From the cell containing the given text, extract its center point as (X, Y) coordinate. 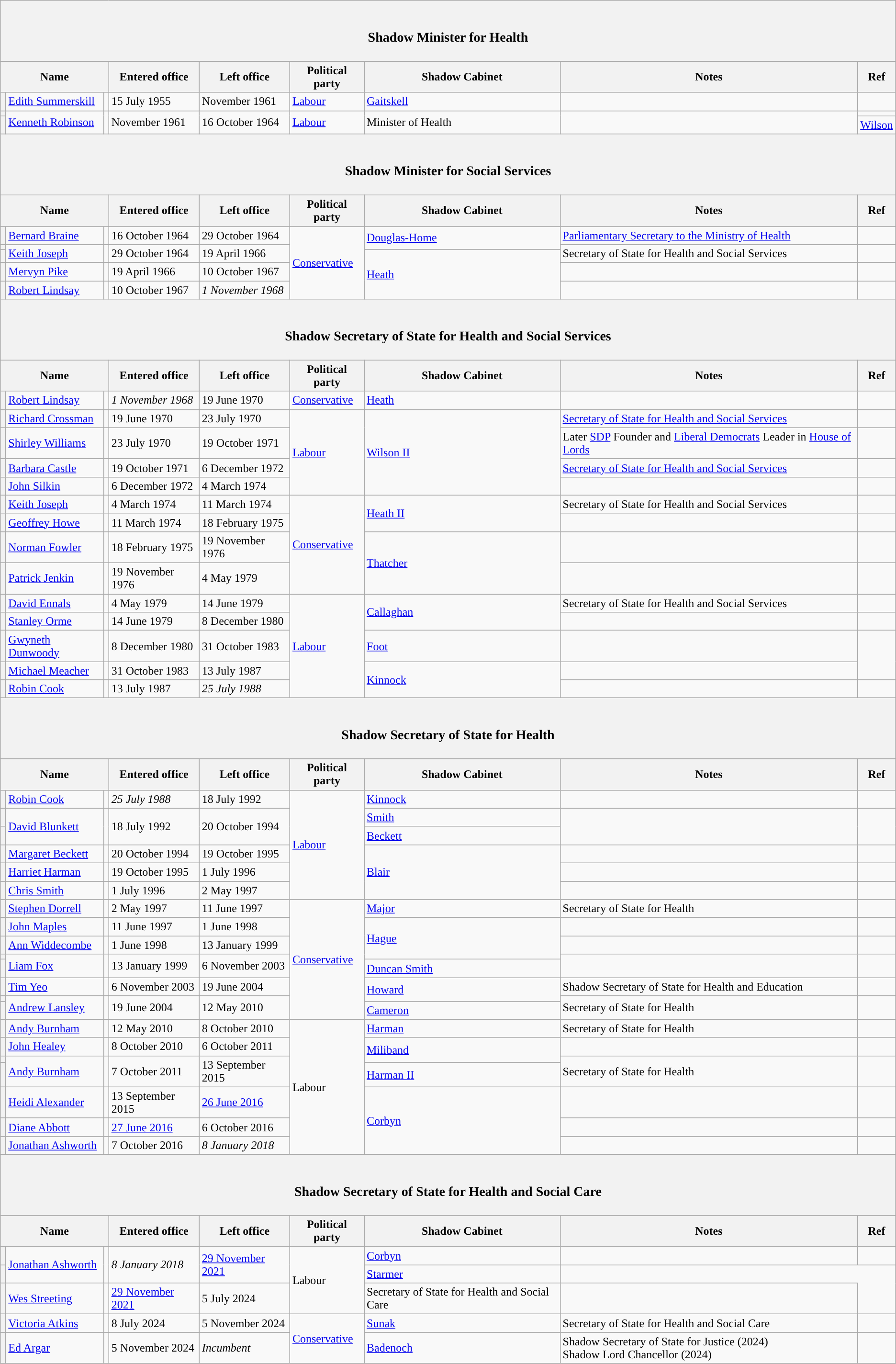
Incumbent (244, 1348)
Heath II (462, 513)
Harriet Harman (55, 872)
Shadow Minister for Health (448, 31)
5 July 2024 (244, 1298)
Douglas-Home (462, 237)
Norman Fowler (55, 547)
David Blunkett (55, 826)
Shadow Secretary of State for Justice (2024)Shadow Lord Chancellor (2024) (709, 1348)
Badenoch (462, 1348)
Ann Widdecombe (55, 945)
Ed Argar (55, 1348)
26 June 2016 (244, 1102)
Kenneth Robinson (55, 123)
Chris Smith (55, 890)
Bernard Braine (55, 235)
Callaghan (462, 612)
Victoria Atkins (55, 1323)
Blair (462, 872)
Parliamentary Secretary to the Ministry of Health (709, 235)
Shadow Secretary of State for Health and Social Care (448, 1184)
Shadow Minister for Social Services (448, 165)
Beckett (462, 835)
Wilson II (462, 452)
Stephen Dorrell (55, 909)
Starmer (462, 1274)
Later SDP Founder and Liberal Democrats Leader in House of Lords (709, 443)
Harman II (462, 1075)
Gwyneth Dunwoody (55, 646)
Richard Crossman (55, 418)
Smith (462, 817)
7 October 2011 (154, 1071)
Patrick Jenkin (55, 578)
Gaitskell (462, 101)
Mervyn Pike (55, 272)
Duncan Smith (462, 969)
Barbara Castle (55, 468)
8 July 2024 (154, 1323)
John Healey (55, 1047)
David Ennals (55, 603)
Shadow Secretary of State for Health and Education (709, 987)
Wes Streeting (55, 1298)
Minister of Health (462, 123)
Shadow Secretary of State for Health (448, 729)
Michael Meacher (55, 671)
Howard (462, 989)
Andrew Lansley (55, 1007)
27 June 2016 (154, 1127)
John Silkin (55, 486)
Margaret Beckett (55, 854)
15 July 1955 (154, 101)
Liam Fox (55, 966)
Shadow Secretary of State for Health and Social Services (448, 329)
John Maples (55, 927)
Thatcher (462, 563)
Hague (462, 938)
Major (462, 909)
Foot (462, 646)
Geoffrey Howe (55, 522)
6 October 2016 (244, 1127)
Edith Summerskill (55, 101)
Harman (462, 1028)
6 October 2011 (244, 1047)
7 October 2016 (154, 1145)
Tim Yeo (55, 987)
Cameron (462, 1010)
Sunak (462, 1323)
Shirley Williams (55, 443)
Diane Abbott (55, 1127)
Heidi Alexander (55, 1102)
Stanley Orme (55, 621)
Wilson (877, 125)
Miliband (462, 1050)
